Output the [x, y] coordinate of the center of the cell containing the given text.  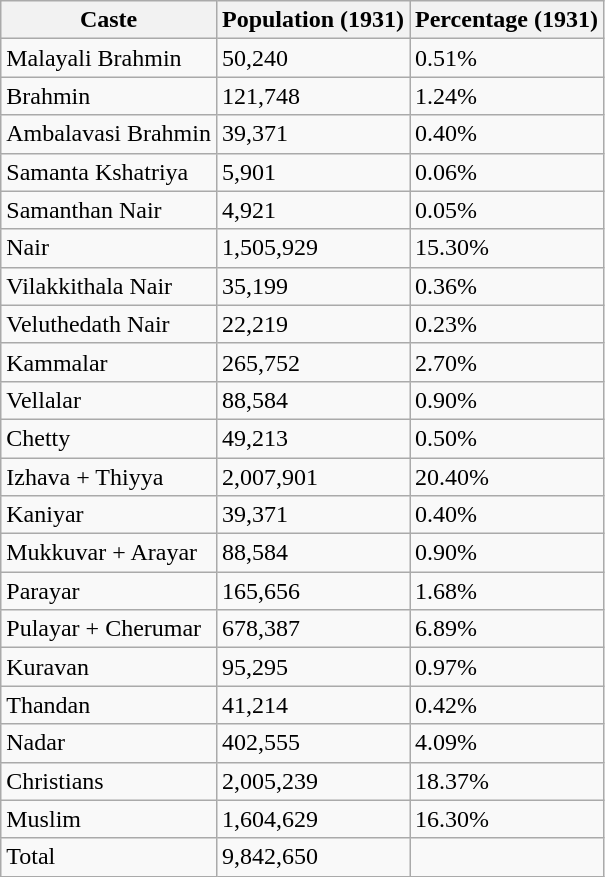
Izhava + Thiyya [109, 477]
Muslim [109, 819]
5,901 [312, 172]
0.50% [507, 438]
Christians [109, 781]
121,748 [312, 96]
Parayar [109, 591]
Caste [109, 20]
41,214 [312, 705]
Kuravan [109, 667]
18.37% [507, 781]
0.42% [507, 705]
Ambalavasi Brahmin [109, 134]
1.68% [507, 591]
Brahmin [109, 96]
678,387 [312, 629]
50,240 [312, 58]
Population (1931) [312, 20]
Samanta Kshatriya [109, 172]
402,555 [312, 743]
4,921 [312, 210]
0.05% [507, 210]
0.06% [507, 172]
35,199 [312, 286]
2,007,901 [312, 477]
95,295 [312, 667]
6.89% [507, 629]
20.40% [507, 477]
1,604,629 [312, 819]
Percentage (1931) [507, 20]
Vellalar [109, 400]
0.97% [507, 667]
49,213 [312, 438]
2,005,239 [312, 781]
Malayali Brahmin [109, 58]
1,505,929 [312, 248]
1.24% [507, 96]
Nair [109, 248]
265,752 [312, 362]
0.36% [507, 286]
Veluthedath Nair [109, 324]
Kaniyar [109, 515]
15.30% [507, 248]
Mukkuvar + Arayar [109, 553]
Samanthan Nair [109, 210]
16.30% [507, 819]
22,219 [312, 324]
Kammalar [109, 362]
0.51% [507, 58]
Nadar [109, 743]
9,842,650 [312, 857]
Total [109, 857]
0.23% [507, 324]
Chetty [109, 438]
2.70% [507, 362]
Vilakkithala Nair [109, 286]
4.09% [507, 743]
Pulayar + Cherumar [109, 629]
165,656 [312, 591]
Thandan [109, 705]
